Return the (x, y) coordinate for the center point of the cell that contains the specified text.  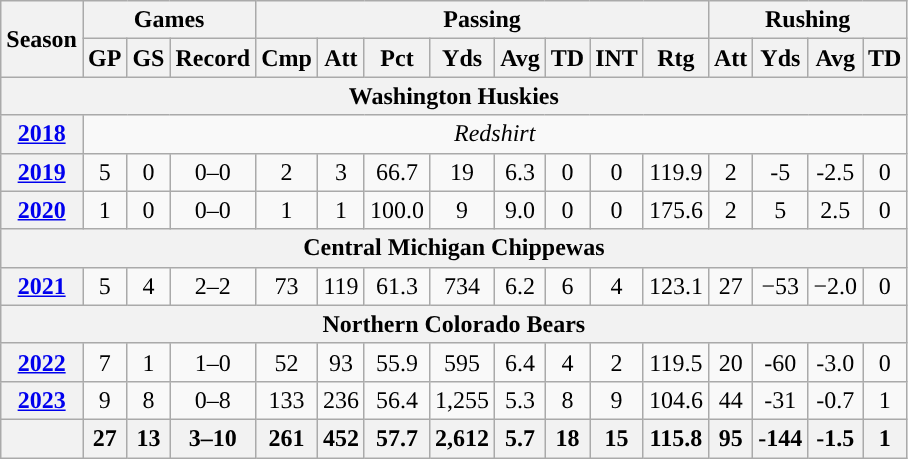
-5 (780, 172)
Northern Colorado Bears (454, 324)
5.3 (520, 400)
Season (42, 39)
2–2 (213, 286)
Passing (482, 20)
Central Michigan Chippewas (454, 248)
6.3 (520, 172)
Rtg (676, 58)
66.7 (396, 172)
GS (148, 58)
Games (168, 20)
GP (104, 58)
100.0 (396, 210)
−2.0 (836, 286)
73 (287, 286)
-31 (780, 400)
261 (287, 438)
13 (148, 438)
56.4 (396, 400)
133 (287, 400)
3 (340, 172)
Rushing (807, 20)
2021 (42, 286)
104.6 (676, 400)
0–8 (213, 400)
6 (567, 286)
20 (730, 362)
44 (730, 400)
-60 (780, 362)
734 (462, 286)
19 (462, 172)
15 (617, 438)
2,612 (462, 438)
2023 (42, 400)
Cmp (287, 58)
Washington Huskies (454, 96)
2019 (42, 172)
115.8 (676, 438)
123.1 (676, 286)
9.0 (520, 210)
-144 (780, 438)
452 (340, 438)
-3.0 (836, 362)
61.3 (396, 286)
2018 (42, 134)
7 (104, 362)
6.2 (520, 286)
−53 (780, 286)
595 (462, 362)
95 (730, 438)
18 (567, 438)
Record (213, 58)
1–0 (213, 362)
-0.7 (836, 400)
55.9 (396, 362)
93 (340, 362)
3–10 (213, 438)
119.9 (676, 172)
119.5 (676, 362)
-2.5 (836, 172)
6.4 (520, 362)
2.5 (836, 210)
175.6 (676, 210)
-1.5 (836, 438)
1,255 (462, 400)
Pct (396, 58)
INT (617, 58)
57.7 (396, 438)
2022 (42, 362)
119 (340, 286)
5.7 (520, 438)
Redshirt (494, 134)
2020 (42, 210)
236 (340, 400)
52 (287, 362)
